Return the [x, y] coordinate for the center point of the cell that contains the specified text.  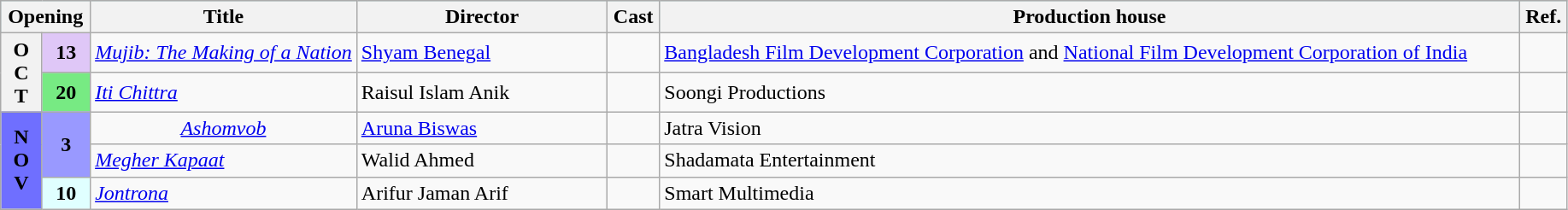
Cast [634, 17]
Jatra Vision [1089, 128]
Soongi Productions [1089, 92]
10 [67, 193]
Opening [46, 17]
OCT [21, 73]
Aruna Biswas [482, 128]
Mujib: The Making of a Nation [224, 53]
20 [67, 92]
Ashomvob [224, 128]
Walid Ahmed [482, 160]
Raisul Islam Anik [482, 92]
Title [224, 17]
Smart Multimedia [1089, 193]
3 [67, 144]
Ref. [1543, 17]
Megher Kapaat [224, 160]
NOV [21, 160]
Iti Chittra [224, 92]
Bangladesh Film Development Corporation and National Film Development Corporation of India [1089, 53]
Jontrona [224, 193]
Director [482, 17]
13 [67, 53]
Shyam Benegal [482, 53]
Production house [1089, 17]
Shadamata Entertainment [1089, 160]
Arifur Jaman Arif [482, 193]
